Output the (X, Y) coordinate of the center of the cell containing the given text.  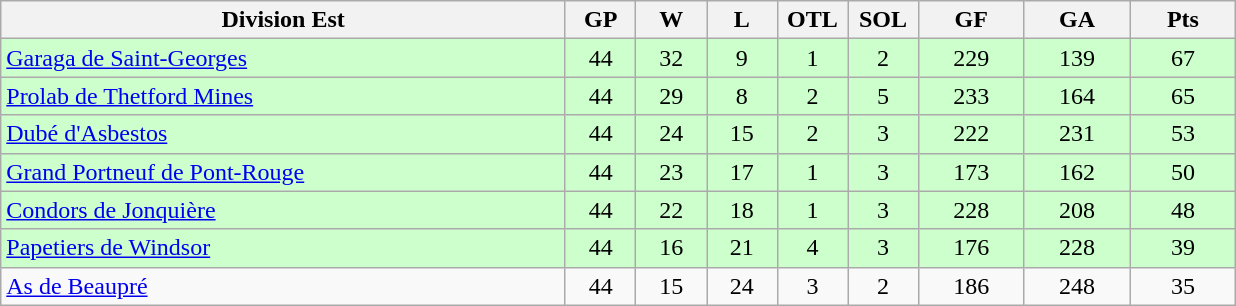
53 (1183, 134)
233 (971, 96)
Condors de Jonquière (284, 210)
As de Beaupré (284, 286)
35 (1183, 286)
Pts (1183, 20)
39 (1183, 248)
164 (1077, 96)
OTL (812, 20)
4 (812, 248)
GA (1077, 20)
21 (742, 248)
29 (672, 96)
18 (742, 210)
67 (1183, 58)
Division Est (284, 20)
Garaga de Saint-Georges (284, 58)
22 (672, 210)
GP (600, 20)
SOL (884, 20)
16 (672, 248)
GF (971, 20)
208 (1077, 210)
248 (1077, 286)
222 (971, 134)
W (672, 20)
186 (971, 286)
9 (742, 58)
50 (1183, 172)
65 (1183, 96)
48 (1183, 210)
231 (1077, 134)
17 (742, 172)
8 (742, 96)
Dubé d'Asbestos (284, 134)
176 (971, 248)
173 (971, 172)
Prolab de Thetford Mines (284, 96)
139 (1077, 58)
32 (672, 58)
23 (672, 172)
Papetiers de Windsor (284, 248)
Grand Portneuf de Pont-Rouge (284, 172)
5 (884, 96)
L (742, 20)
162 (1077, 172)
229 (971, 58)
